Provide the (X, Y) coordinate of the cell's center where the given text is located.  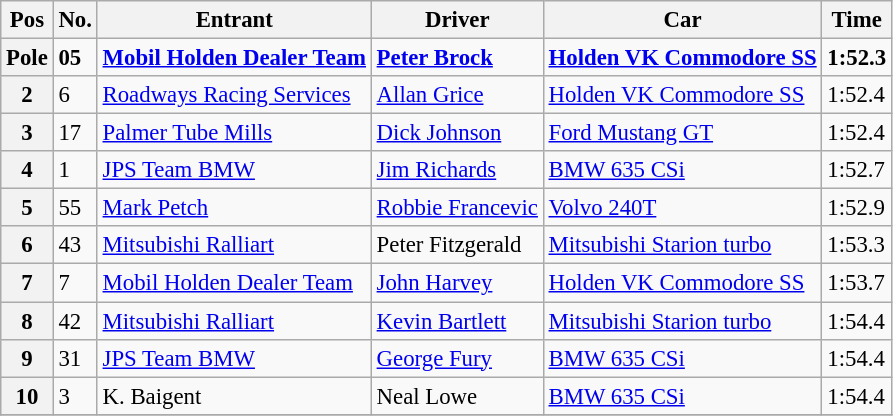
Pole (27, 58)
1:52.9 (856, 208)
2 (27, 95)
Kevin Bartlett (457, 321)
Peter Brock (457, 58)
Palmer Tube Mills (234, 133)
Volvo 240T (682, 208)
George Fury (457, 358)
Entrant (234, 20)
42 (75, 321)
Jim Richards (457, 170)
Driver (457, 20)
1:53.7 (856, 283)
1:52.3 (856, 58)
55 (75, 208)
K. Baigent (234, 396)
John Harvey (457, 283)
Mark Petch (234, 208)
4 (27, 170)
Car (682, 20)
Time (856, 20)
1:52.7 (856, 170)
Neal Lowe (457, 396)
Peter Fitzgerald (457, 245)
1:53.3 (856, 245)
No. (75, 20)
10 (27, 396)
Allan Grice (457, 95)
5 (27, 208)
Roadways Racing Services (234, 95)
17 (75, 133)
Ford Mustang GT (682, 133)
1 (75, 170)
Dick Johnson (457, 133)
Pos (27, 20)
05 (75, 58)
Robbie Francevic (457, 208)
9 (27, 358)
8 (27, 321)
31 (75, 358)
43 (75, 245)
